Capture the cell that displays the provided text and extract its (X, Y) central coordinate. 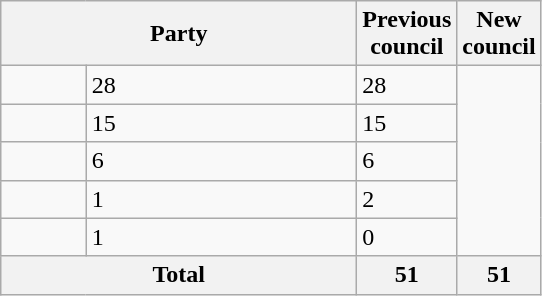
2 (407, 199)
Party (179, 34)
0 (407, 237)
Total (179, 275)
New council (499, 34)
Previous council (407, 34)
